Identify which cell holds the provided text, then report its [X, Y] central coordinate. 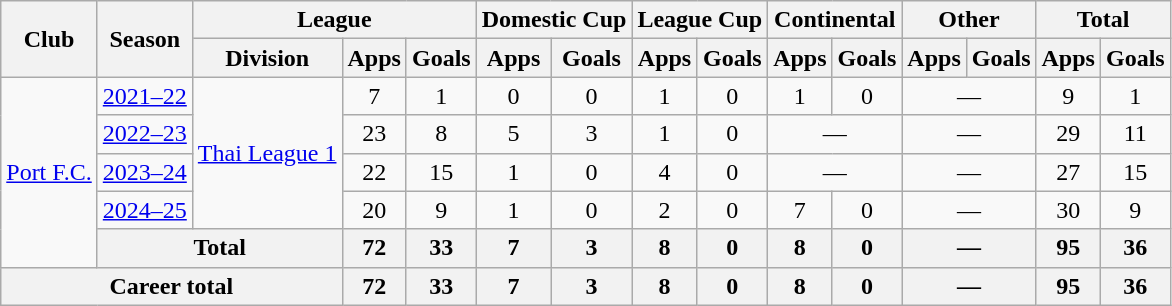
29 [1068, 134]
2022–23 [144, 134]
Thai League 1 [267, 153]
Club [50, 39]
11 [1135, 134]
30 [1068, 210]
20 [374, 210]
4 [664, 172]
Other [969, 20]
2023–24 [144, 172]
Continental [835, 20]
23 [374, 134]
League Cup [700, 20]
22 [374, 172]
Season [144, 39]
League [334, 20]
Career total [172, 286]
27 [1068, 172]
2 [664, 210]
Domestic Cup [554, 20]
Division [267, 58]
2024–25 [144, 210]
Port F.C. [50, 172]
2021–22 [144, 96]
5 [514, 134]
